Return (x, y) of the center of cell containing provided text 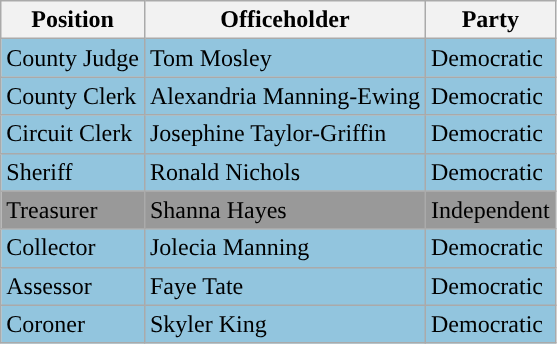
Circuit Clerk (73, 134)
Skyler King (284, 324)
Treasurer (73, 210)
Position (73, 20)
Josephine Taylor-Griffin (284, 134)
Shanna Hayes (284, 210)
Tom Mosley (284, 58)
Assessor (73, 286)
Party (490, 20)
Jolecia Manning (284, 248)
Ronald Nichols (284, 172)
Alexandria Manning-Ewing (284, 96)
Officeholder (284, 20)
Collector (73, 248)
Coroner (73, 324)
County Judge (73, 58)
Faye Tate (284, 286)
Independent (490, 210)
Sheriff (73, 172)
County Clerk (73, 96)
